Return the (X, Y) coordinate for the center point of the cell that contains the specified text.  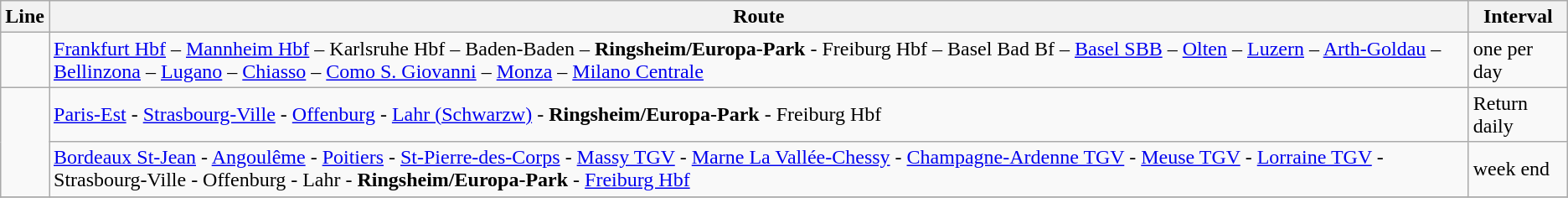
week end (1518, 169)
Line (25, 17)
Paris-Est - Strasbourg-Ville - Offenburg - Lahr (Schwarzw) - Ringsheim/Europa-Park - Freiburg Hbf (759, 114)
Interval (1518, 17)
Return daily (1518, 114)
one per day (1518, 60)
Route (759, 17)
